Provide the (X, Y) coordinate of the cell's center where the given text is located.  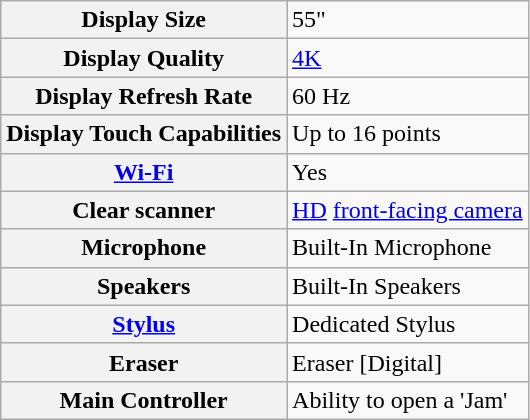
Stylus (144, 324)
Dedicated Stylus (408, 324)
Display Quality (144, 58)
Wi-Fi (144, 172)
Display Size (144, 20)
Eraser [Digital] (408, 362)
Speakers (144, 286)
Main Controller (144, 400)
Yes (408, 172)
Built-In Microphone (408, 248)
60 Hz (408, 96)
Ability to open a 'Jam' (408, 400)
HD front-facing camera (408, 210)
Display Touch Capabilities (144, 134)
Built-In Speakers (408, 286)
Clear scanner (144, 210)
Microphone (144, 248)
Display Refresh Rate (144, 96)
Up to 16 points (408, 134)
4K (408, 58)
55" (408, 20)
Eraser (144, 362)
